Locate the cell with the specified text and output its (X, Y) center coordinate. 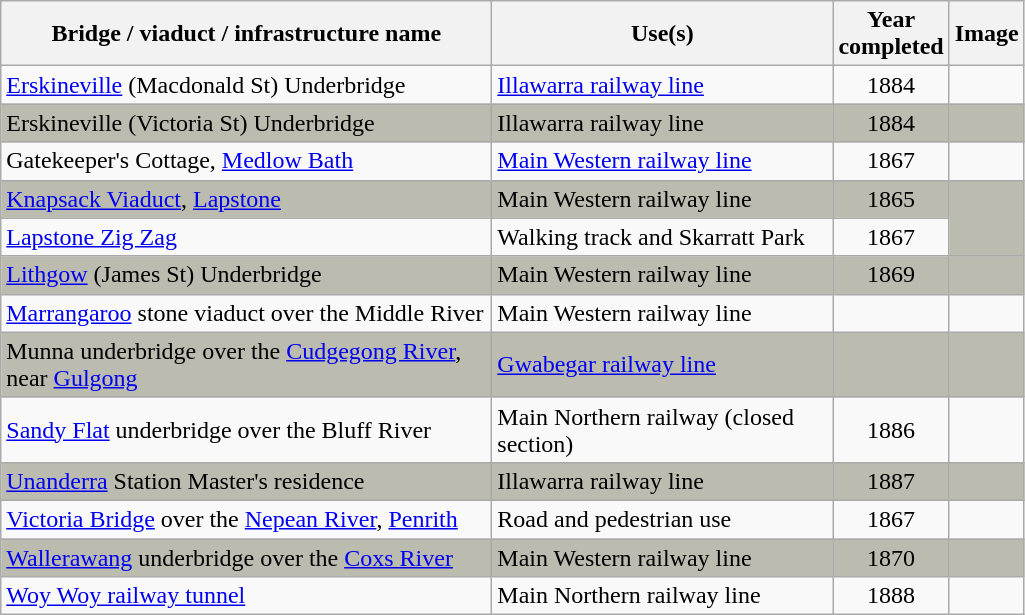
Road and pedestrian use (662, 519)
Wallerawang underbridge over the Coxs River (246, 557)
1886 (891, 430)
Year completed (891, 34)
Main Northern railway line (662, 596)
Lithgow (James St) Underbridge (246, 275)
Marrangaroo stone viaduct over the Middle River (246, 313)
Erskineville (Victoria St) Underbridge (246, 123)
Unanderra Station Master's residence (246, 481)
Main Northern railway (closed section) (662, 430)
Erskineville (Macdonald St) Underbridge (246, 85)
Bridge / viaduct / infrastructure name (246, 34)
1888 (891, 596)
1869 (891, 275)
Gatekeeper's Cottage, Medlow Bath (246, 161)
Woy Woy railway tunnel (246, 596)
Knapsack Viaduct, Lapstone (246, 199)
1870 (891, 557)
1865 (891, 199)
Victoria Bridge over the Nepean River, Penrith (246, 519)
Use(s) (662, 34)
Walking track and Skarratt Park (662, 237)
Munna underbridge over the Cudgegong River, near Gulgong (246, 364)
Gwabegar railway line (662, 364)
Lapstone Zig Zag (246, 237)
Sandy Flat underbridge over the Bluff River (246, 430)
Image (986, 34)
1887 (891, 481)
